For the text-containing cell, return its midpoint in (X, Y) coordinate format. 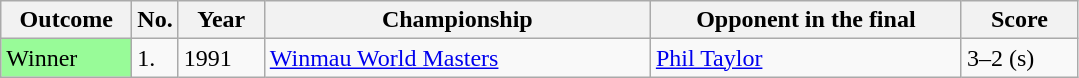
Championship (457, 20)
1991 (221, 58)
No. (155, 20)
3–2 (s) (1019, 58)
Opponent in the final (806, 20)
Year (221, 20)
Winner (66, 58)
Winmau World Masters (457, 58)
Score (1019, 20)
Outcome (66, 20)
1. (155, 58)
Phil Taylor (806, 58)
